Determine the [X, Y] coordinate at the center of the cell enclosing the given text.  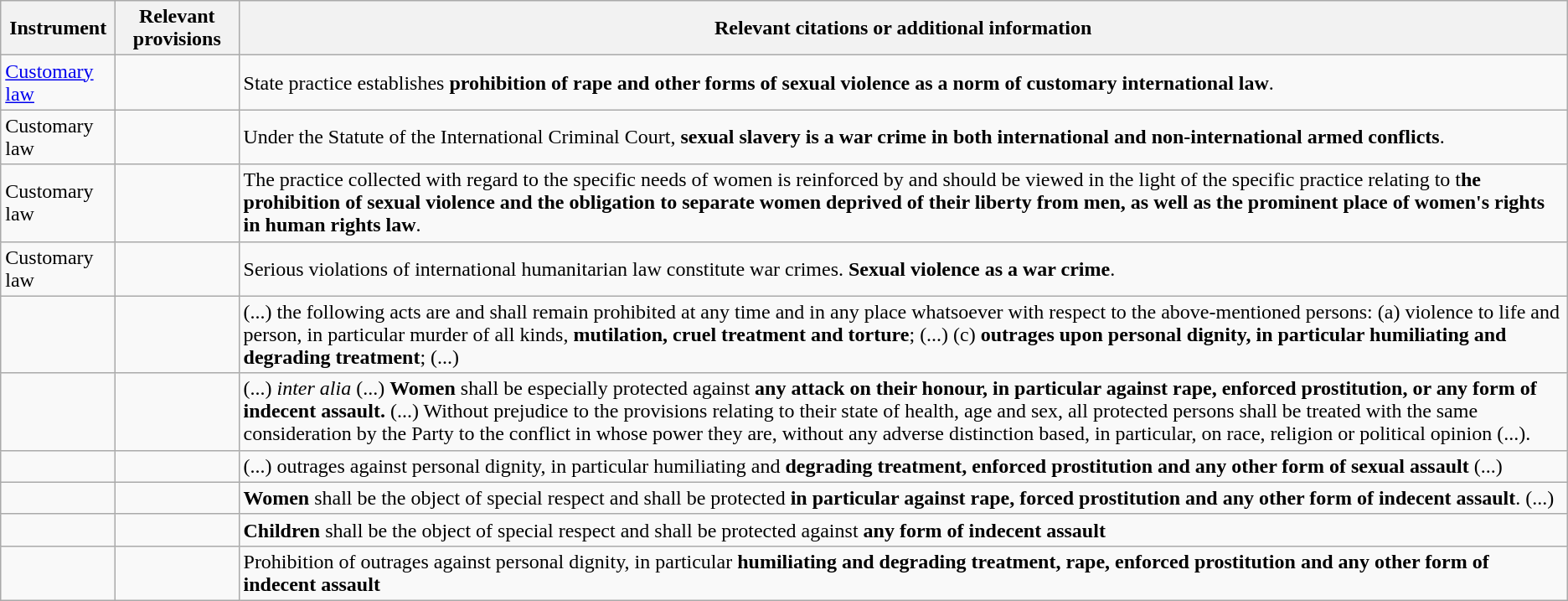
Serious violations of international humanitarian law constitute war crimes. Sexual violence as a war crime. [903, 268]
Children shall be the object of special respect and shall be protected against any form of indecent assault [903, 530]
Relevant provisions [178, 28]
Relevant citations or additional information [903, 28]
State practice establishes prohibition of rape and other forms of sexual violence as a norm of customary international law. [903, 82]
Instrument [59, 28]
Under the Statute of the International Criminal Court, sexual slavery is a war crime in both international and non-international armed conflicts. [903, 137]
